Pinpoint the cell where the given text exists, returning its (x, y) midpoint coordinate. 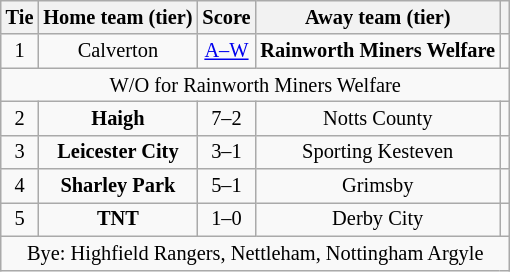
Rainworth Miners Welfare (377, 51)
Notts County (377, 118)
Bye: Highfield Rangers, Nettleham, Nottingham Argyle (256, 253)
Grimsby (377, 186)
3–1 (226, 152)
Sporting Kesteven (377, 152)
2 (20, 118)
5–1 (226, 186)
Away team (tier) (377, 17)
TNT (118, 219)
W/O for Rainworth Miners Welfare (256, 85)
Haigh (118, 118)
A–W (226, 51)
Home team (tier) (118, 17)
1–0 (226, 219)
3 (20, 152)
Calverton (118, 51)
1 (20, 51)
5 (20, 219)
Leicester City (118, 152)
4 (20, 186)
Derby City (377, 219)
Tie (20, 17)
7–2 (226, 118)
Sharley Park (118, 186)
Score (226, 17)
